Return [x, y] of the center of cell containing provided text 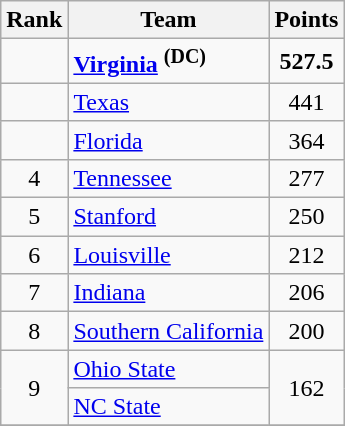
Texas [168, 102]
441 [306, 102]
Indiana [168, 293]
Florida [168, 140]
Tennessee [168, 178]
527.5 [306, 62]
Louisville [168, 255]
5 [34, 217]
206 [306, 293]
8 [34, 331]
Ohio State [168, 369]
Stanford [168, 217]
162 [306, 388]
277 [306, 178]
Virginia (DC) [168, 62]
212 [306, 255]
200 [306, 331]
Team [168, 20]
Southern California [168, 331]
250 [306, 217]
7 [34, 293]
6 [34, 255]
364 [306, 140]
4 [34, 178]
9 [34, 388]
Rank [34, 20]
Points [306, 20]
NC State [168, 407]
